Return the [X, Y] coordinate for the center point of the cell that contains the specified text.  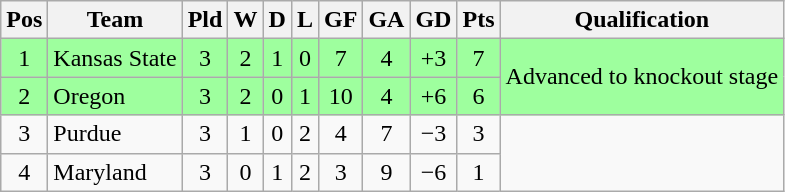
Pts [478, 20]
Purdue [115, 134]
L [304, 20]
−3 [434, 134]
Advanced to knockout stage [642, 77]
+3 [434, 58]
Pos [24, 20]
Maryland [115, 172]
Pld [205, 20]
+6 [434, 96]
D [277, 20]
W [246, 20]
Qualification [642, 20]
Kansas State [115, 58]
9 [386, 172]
−6 [434, 172]
Oregon [115, 96]
GF [340, 20]
GD [434, 20]
6 [478, 96]
10 [340, 96]
GA [386, 20]
Team [115, 20]
